Provide the [x, y] coordinate of the cell's center where the given text is located.  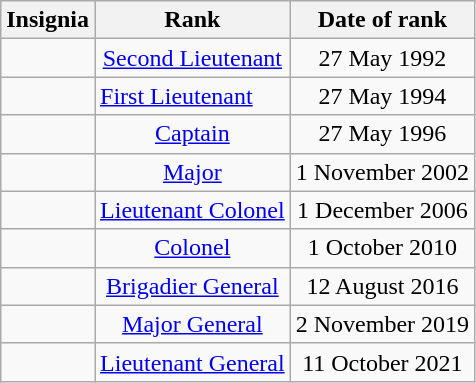
27 May 1992 [382, 58]
27 May 1996 [382, 134]
Rank [193, 20]
27 May 1994 [382, 96]
Brigadier General [193, 286]
Major General [193, 324]
11 October 2021 [382, 362]
2 November 2019 [382, 324]
1 October 2010 [382, 248]
1 November 2002 [382, 172]
Lieutenant Colonel [193, 210]
Lieutenant General [193, 362]
12 August 2016 [382, 286]
Second Lieutenant [193, 58]
Colonel [193, 248]
Insignia [48, 20]
Major [193, 172]
Captain [193, 134]
First Lieutenant [193, 96]
1 December 2006 [382, 210]
Date of rank [382, 20]
